Provide the [X, Y] coordinate of the cell's center where the given text is located.  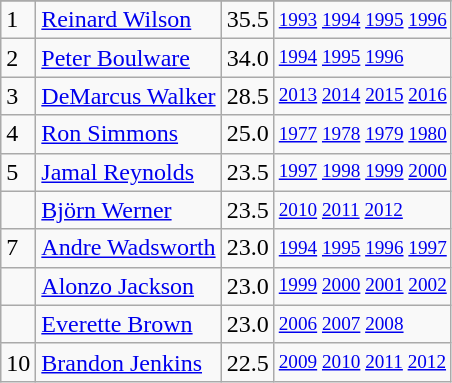
2010 2011 2012 [362, 210]
Andre Wadsworth [128, 248]
1993 1994 1995 1996 [362, 20]
34.0 [248, 58]
2006 2007 2008 [362, 324]
DeMarcus Walker [128, 96]
Reinard Wilson [128, 20]
2009 2010 2011 2012 [362, 362]
7 [18, 248]
2 [18, 58]
1997 1998 1999 2000 [362, 172]
25.0 [248, 134]
1994 1995 1996 [362, 58]
4 [18, 134]
Everette Brown [128, 324]
1999 2000 2001 2002 [362, 286]
Brandon Jenkins [128, 362]
1994 1995 1996 1997 [362, 248]
2013 2014 2015 2016 [362, 96]
22.5 [248, 362]
Peter Boulware [128, 58]
28.5 [248, 96]
35.5 [248, 20]
Ron Simmons [128, 134]
1 [18, 20]
3 [18, 96]
Björn Werner [128, 210]
Jamal Reynolds [128, 172]
5 [18, 172]
Alonzo Jackson [128, 286]
10 [18, 362]
1977 1978 1979 1980 [362, 134]
